Determine the (X, Y) coordinate at the center of the cell enclosing the given text.  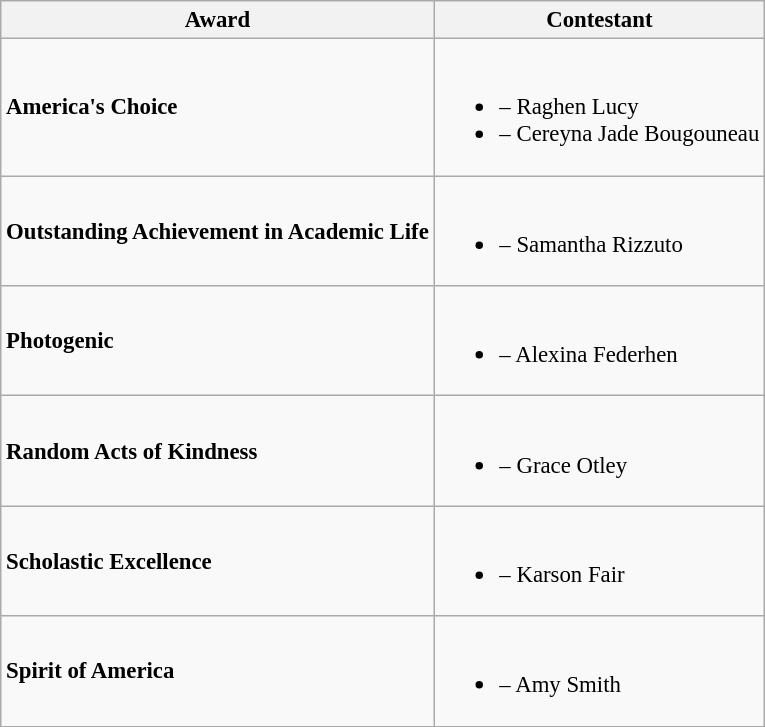
– Samantha Rizzuto (600, 231)
Outstanding Achievement in Academic Life (218, 231)
Photogenic (218, 341)
Random Acts of Kindness (218, 451)
Award (218, 20)
Scholastic Excellence (218, 561)
America's Choice (218, 108)
Contestant (600, 20)
– Karson Fair (600, 561)
Spirit of America (218, 671)
– Alexina Federhen (600, 341)
– Grace Otley (600, 451)
– Raghen Lucy – Cereyna Jade Bougouneau (600, 108)
– Amy Smith (600, 671)
